Identify which cell holds the provided text, then report its (x, y) central coordinate. 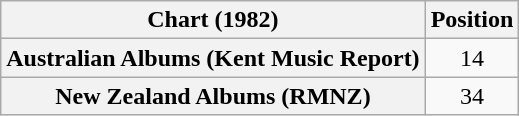
Australian Albums (Kent Music Report) (213, 58)
14 (472, 58)
New Zealand Albums (RMNZ) (213, 96)
34 (472, 96)
Position (472, 20)
Chart (1982) (213, 20)
